Pinpoint the cell where the given text exists, returning its (X, Y) midpoint coordinate. 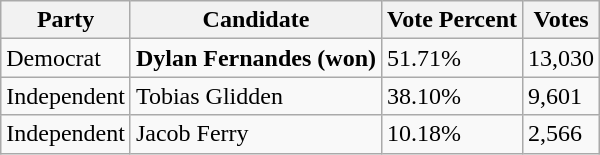
Votes (562, 20)
2,566 (562, 134)
13,030 (562, 58)
Democrat (66, 58)
10.18% (452, 134)
38.10% (452, 96)
Vote Percent (452, 20)
Party (66, 20)
9,601 (562, 96)
Tobias Glidden (256, 96)
51.71% (452, 58)
Dylan Fernandes (won) (256, 58)
Jacob Ferry (256, 134)
Candidate (256, 20)
